Extract the (x, y) coordinate from the center of the cell holding the provided text.  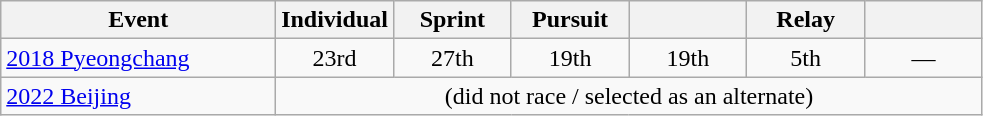
Sprint (452, 20)
Pursuit (570, 20)
23rd (335, 58)
2018 Pyeongchang (138, 58)
— (924, 58)
2022 Beijing (138, 96)
Individual (335, 20)
(did not race / selected as an alternate) (630, 96)
Relay (806, 20)
27th (452, 58)
Event (138, 20)
5th (806, 58)
